Extract the (x, y) coordinate from the center of the cell holding the provided text.  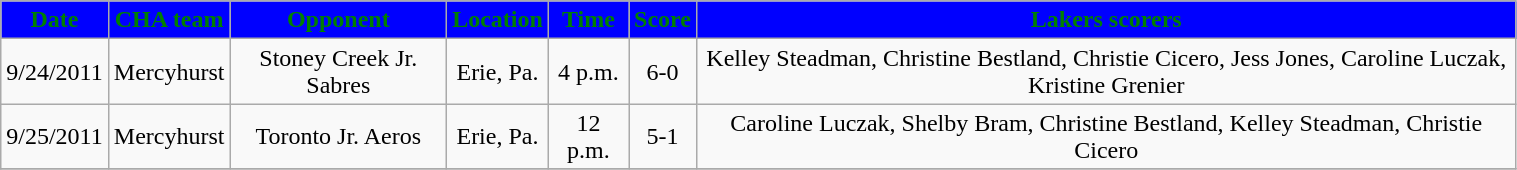
5-1 (663, 136)
4 p.m. (588, 72)
12 p.m. (588, 136)
Date (55, 20)
CHA team (169, 20)
Kelley Steadman, Christine Bestland, Christie Cicero, Jess Jones, Caroline Luczak, Kristine Grenier (1106, 72)
Toronto Jr. Aeros (338, 136)
9/25/2011 (55, 136)
Score (663, 20)
9/24/2011 (55, 72)
Opponent (338, 20)
Location (498, 20)
Caroline Luczak, Shelby Bram, Christine Bestland, Kelley Steadman, Christie Cicero (1106, 136)
Lakers scorers (1106, 20)
Stoney Creek Jr. Sabres (338, 72)
Time (588, 20)
6-0 (663, 72)
